Scan for the cell matching the given text and deliver its (X, Y) coordinate at center. 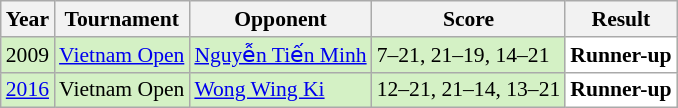
2016 (28, 90)
Result (620, 19)
7–21, 21–19, 14–21 (469, 55)
Score (469, 19)
2009 (28, 55)
Nguyễn Tiến Minh (280, 55)
12–21, 21–14, 13–21 (469, 90)
Wong Wing Ki (280, 90)
Opponent (280, 19)
Tournament (122, 19)
Year (28, 19)
